Provide the [X, Y] coordinate of the cell's center where the given text is located.  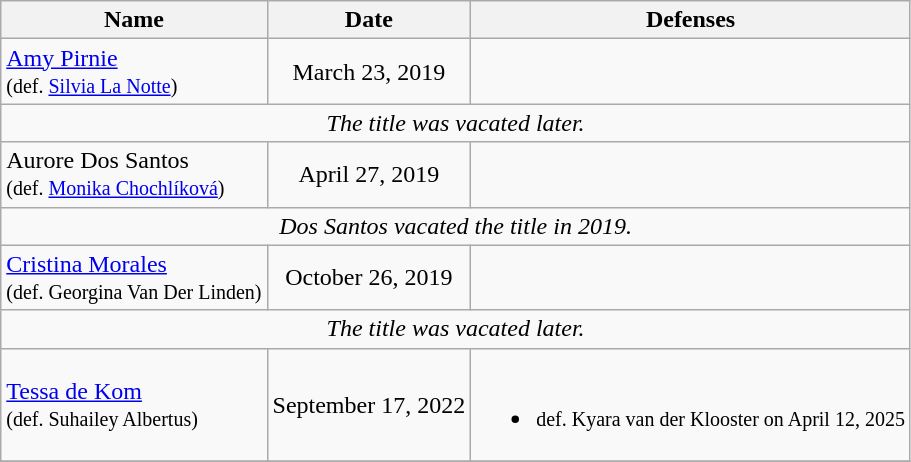
April 27, 2019 [369, 174]
def. Kyara van der Klooster on April 12, 2025 [691, 404]
Cristina Morales (def. Georgina Van Der Linden) [134, 278]
Dos Santos vacated the title in 2019. [456, 226]
Tessa de Kom (def. Suhailey Albertus) [134, 404]
Name [134, 20]
March 23, 2019 [369, 72]
Date [369, 20]
Aurore Dos Santos (def. Monika Chochlíková) [134, 174]
October 26, 2019 [369, 278]
September 17, 2022 [369, 404]
Defenses [691, 20]
Amy Pirnie (def. Silvia La Notte) [134, 72]
